Return the (x, y) coordinate for the center point of the cell that contains the specified text.  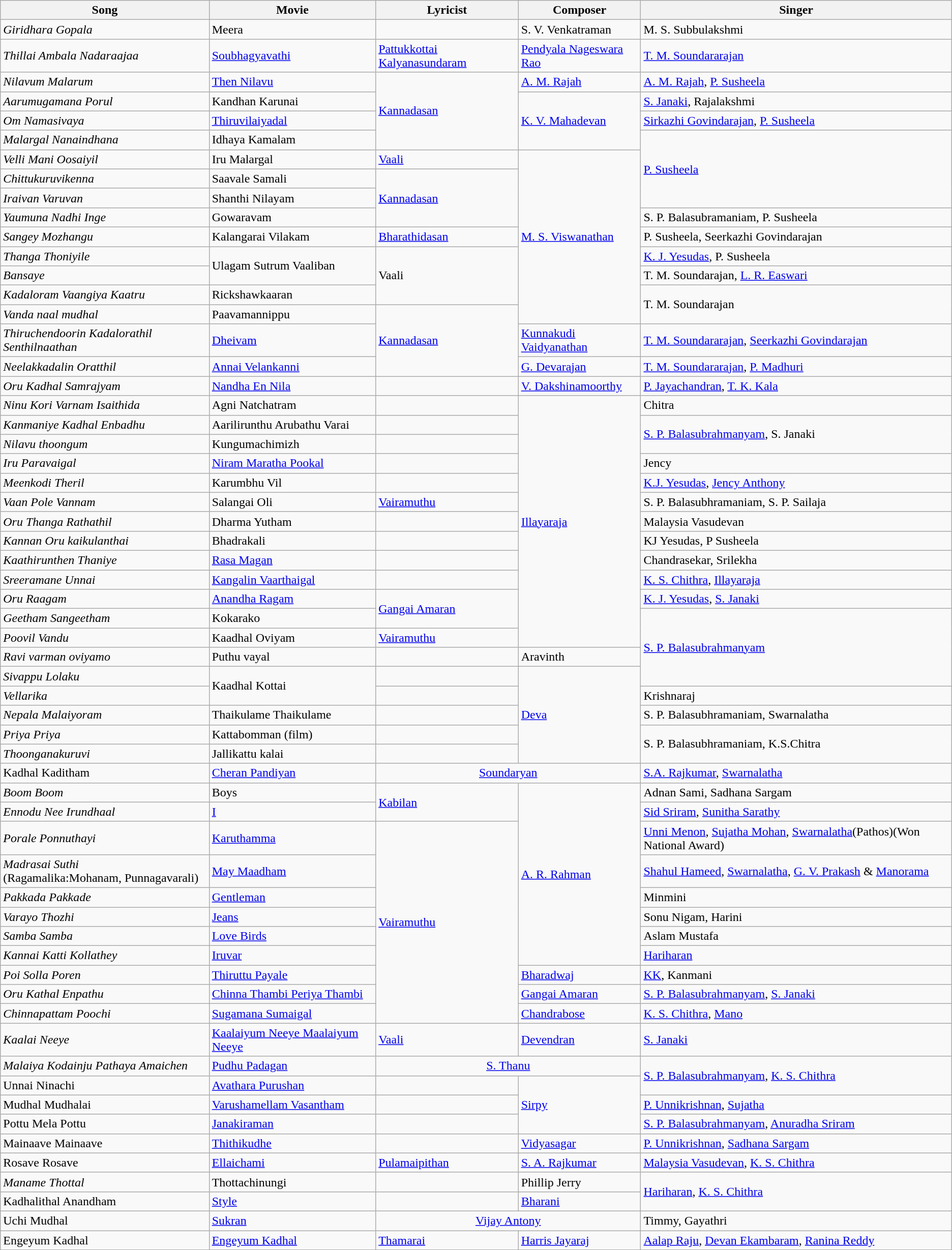
Oru Kadhal Samrajyam (105, 386)
Oru Kathal Enpathu (105, 994)
S. V. Venkatraman (580, 29)
Unni Menon, Sujatha Mohan, Swarnalatha(Pathos)(Won National Award) (796, 838)
K. V. Mahadevan (580, 121)
Karumbhu Vil (292, 483)
Then Nilavu (292, 82)
Gowaravam (292, 217)
S. P. Balasubhramaniam, S. P. Sailaja (796, 502)
Kannai Katti Kollathey (105, 956)
Aslam Mustafa (796, 936)
Dharma Yutham (292, 521)
S. P. Balasubrahmanyam, Anuradha Sriram (796, 1124)
Uchi Mudhal (105, 1221)
Pulamaipithan (448, 1163)
Lyricist (448, 10)
Deva (580, 715)
Jency (796, 463)
P. Susheela (796, 169)
Malaysia Vasudevan, K. S. Chithra (796, 1163)
M. S. Viswanathan (580, 237)
S. P. Balasubrahmanyam, K. S. Chithra (796, 1076)
Pattukkottai Kalyanasundaram (448, 56)
Nandha En Nila (292, 386)
Poi Solla Poren (105, 975)
Malaiya Kodainju Pathaya Amaichen (105, 1066)
Sivappu Lolaku (105, 676)
Thanga Thoniyile (105, 256)
Ravi varman oviyamo (105, 657)
Krishnaraj (796, 696)
Kandhan Karunai (292, 101)
Poovil Vandu (105, 638)
S. A. Rajkumar (580, 1163)
Agni Natchatram (292, 405)
Bansaye (105, 276)
K. S. Chithra, Illayaraja (796, 579)
Minmini (796, 897)
Iru Malargal (292, 159)
P. Susheela, Seerkazhi Govindarajan (796, 236)
Karuthamma (292, 838)
S. P. Balasubramaniam, P. Susheela (796, 217)
Madrasai Suthi(Ragamalika:Mohanam, Punnagavarali) (105, 871)
Thoonganakuruvi (105, 754)
Phillip Jerry (580, 1182)
Chandrasekar, Srilekha (796, 560)
P. Jayachandran, T. K. Kala (796, 386)
T. M. Soundarajan, L. R. Easwari (796, 276)
K. S. Chithra, Mano (796, 1014)
S.A. Rajkumar, Swarnalatha (796, 773)
G. Devarajan (580, 367)
Thottachinungi (292, 1182)
Bharani (580, 1201)
Kaathirunthen Thaniye (105, 560)
Oru Thanga Rathathil (105, 521)
Adnan Sami, Sadhana Sargam (796, 792)
Kalangarai Vilakam (292, 236)
Geetham Sangeetham (105, 618)
P. Unnikrishnan, Sadhana Sargam (796, 1143)
Shahul Hameed, Swarnalatha, G. V. Prakash & Manorama (796, 871)
Vaan Pole Vannam (105, 502)
I (292, 812)
Om Namasivaya (105, 121)
Nilavum Malarum (105, 82)
KK, Kanmani (796, 975)
Kangalin Vaarthaigal (292, 579)
Sid Sriram, Sunitha Sarathy (796, 812)
Avathara Purushan (292, 1085)
Timmy, Gayathri (796, 1221)
Puthu vayal (292, 657)
Kabilan (448, 802)
Idhaya Kamalam (292, 140)
Pakkada Pakkade (105, 897)
Malaysia Vasudevan (796, 521)
Mudhal Mudhalai (105, 1105)
Thiruttu Payale (292, 975)
Jallikattu kalai (292, 754)
Style (292, 1201)
Kadhal Kaditham (105, 773)
Thillai Ambala Nadaraajaa (105, 56)
Kungumachimizh (292, 444)
Aarumugamana Porul (105, 101)
Illayaraja (580, 522)
Aalap Raju, Devan Ekambaram, Ranina Reddy (796, 1240)
Kadhalithal Anandham (105, 1201)
Paavamannippu (292, 314)
Vidyasagar (580, 1143)
Nepala Malaiyoram (105, 715)
Anandha Ragam (292, 599)
Neelakkadalin Oratthil (105, 367)
Chinna Thambi Periya Thambi (292, 994)
S. Thanu (509, 1066)
Porale Ponnuthayi (105, 838)
Singer (796, 10)
Thithikudhe (292, 1143)
Kannan Oru kaikulanthai (105, 541)
Unnai Ninachi (105, 1085)
Ellaichami (292, 1163)
K. J. Yesudas, P. Susheela (796, 256)
Giridhara Gopala (105, 29)
Thamarai (448, 1240)
Rasa Magan (292, 560)
Yaumuna Nadhi Inge (105, 217)
Devendran (580, 1039)
Niram Maratha Pookal (292, 463)
Movie (292, 10)
Iruvar (292, 956)
A. R. Rahman (580, 874)
Sirpy (580, 1105)
Meenkodi Theril (105, 483)
Hariharan (796, 956)
T. M. Soundarajan (796, 305)
Rickshawkaaran (292, 295)
Vellarika (105, 696)
Iru Paravaigal (105, 463)
Sugamana Sumaigal (292, 1014)
K. J. Yesudas, S. Janaki (796, 599)
Kanmaniye Kadhal Enbadhu (105, 425)
Aravinth (580, 657)
Song (105, 10)
Kadaloram Vaangiya Kaatru (105, 295)
Pudhu Padagan (292, 1066)
Meera (292, 29)
A. M. Rajah, P. Susheela (796, 82)
S. P. Balasubhramaniam, K.S.Chitra (796, 744)
Bharadwaj (580, 975)
Soubhagyavathi (292, 56)
Pottu Mela Pottu (105, 1124)
Malargal Nanaindhana (105, 140)
Samba Samba (105, 936)
Chandrabose (580, 1014)
Dheivam (292, 341)
Jeans (292, 917)
Vijay Antony (509, 1221)
Composer (580, 10)
May Maadham (292, 871)
Varayo Thozhi (105, 917)
P. Unnikrishnan, Sujatha (796, 1105)
Ennodu Nee Irundhaal (105, 812)
Oru Raagam (105, 599)
S. Janaki, Rajalakshmi (796, 101)
Love Birds (292, 936)
Boys (292, 792)
Thiruchendoorin Kadalorathil Senthilnaathan (105, 341)
Thaikulame Thaikulame (292, 715)
S. P. Balasubhramaniam, Swarnalatha (796, 715)
Pendyala Nageswara Rao (580, 56)
Salangai Oli (292, 502)
KJ Yesudas, P Susheela (796, 541)
Kattabomman (film) (292, 734)
A. M. Rajah (580, 82)
Nilavu thoongum (105, 444)
Bhadrakali (292, 541)
Sangey Mozhangu (105, 236)
T. M. Soundararajan, P. Madhuri (796, 367)
Ulagam Sutrum Vaaliban (292, 265)
Kaalaiyum Neeye Maalaiyum Neeye (292, 1039)
Mainaave Mainaave (105, 1143)
Cheran Pandiyan (292, 773)
Ninu Kori Varnam Isaithida (105, 405)
Kaadhal Kottai (292, 686)
Janakiraman (292, 1124)
Chittukuruvikenna (105, 178)
K.J. Yesudas, Jency Anthony (796, 483)
Kunnakudi Vaidyanathan (580, 341)
Varushamellam Vasantham (292, 1105)
Soundaryan (509, 773)
Kaadhal Oviyam (292, 638)
Maname Thottal (105, 1182)
Kokarako (292, 618)
Annai Velankanni (292, 367)
Chitra (796, 405)
V. Dakshinamoorthy (580, 386)
Gentleman (292, 897)
T. M. Soundararajan (796, 56)
Harris Jayaraj (580, 1240)
Sreeramane Unnai (105, 579)
Vanda naal mudhal (105, 314)
Thiruvilaiyadal (292, 121)
Hariharan, K. S. Chithra (796, 1192)
Kaalai Neeye (105, 1039)
Aarilirunthu Arubathu Varai (292, 425)
Priya Priya (105, 734)
Shanthi Nilayam (292, 198)
S. Janaki (796, 1039)
Sirkazhi Govindarajan, P. Susheela (796, 121)
Rosave Rosave (105, 1163)
S. P. Balasubrahmanyam (796, 647)
Saavale Samali (292, 178)
Iraivan Varuvan (105, 198)
Sukran (292, 1221)
Sonu Nigam, Harini (796, 917)
M. S. Subbulakshmi (796, 29)
Chinnapattam Poochi (105, 1014)
Bharathidasan (448, 236)
T. M. Soundararajan, Seerkazhi Govindarajan (796, 341)
Boom Boom (105, 792)
Velli Mani Oosaiyil (105, 159)
